Pinpoint the cell where the given text exists, returning its [X, Y] midpoint coordinate. 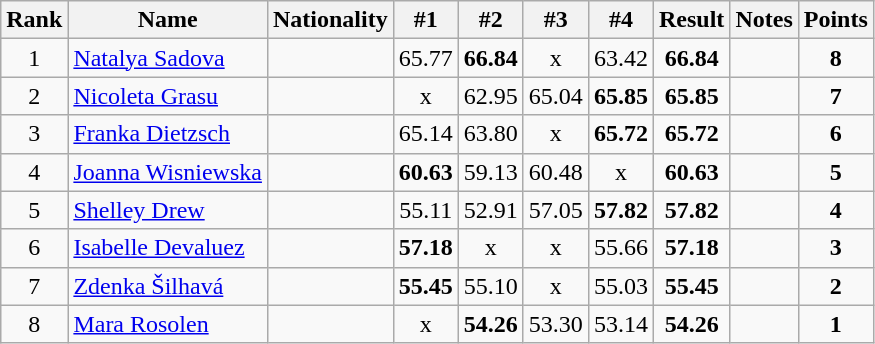
Isabelle Devaluez [168, 248]
65.04 [556, 96]
55.66 [620, 248]
Result [691, 20]
#2 [490, 20]
Shelley Drew [168, 210]
55.10 [490, 286]
53.30 [556, 324]
60.48 [556, 172]
55.03 [620, 286]
Notes [764, 20]
53.14 [620, 324]
#1 [426, 20]
Points [836, 20]
Rank [34, 20]
Nicoleta Grasu [168, 96]
52.91 [490, 210]
57.05 [556, 210]
59.13 [490, 172]
Mara Rosolen [168, 324]
63.80 [490, 134]
65.14 [426, 134]
63.42 [620, 58]
62.95 [490, 96]
#4 [620, 20]
Zdenka Šilhavá [168, 286]
Nationality [330, 20]
Natalya Sadova [168, 58]
55.11 [426, 210]
Joanna Wisniewska [168, 172]
#3 [556, 20]
Franka Dietzsch [168, 134]
Name [168, 20]
65.77 [426, 58]
